Pinpoint the cell where the given text exists, returning its (x, y) midpoint coordinate. 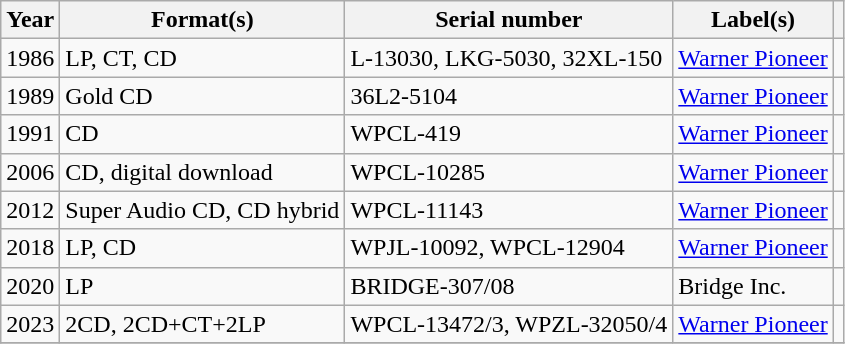
WPCL-419 (509, 134)
2018 (30, 248)
LP, CD (202, 248)
2CD, 2CD+CT+2LP (202, 324)
LP, CT, CD (202, 58)
2020 (30, 286)
BRIDGE-307/08 (509, 286)
Serial number (509, 20)
LP (202, 286)
Bridge Inc. (753, 286)
CD (202, 134)
Label(s) (753, 20)
L-13030, LKG-5030, 32XL-150 (509, 58)
Format(s) (202, 20)
2006 (30, 172)
Super Audio CD, CD hybrid (202, 210)
1991 (30, 134)
Year (30, 20)
WPCL-13472/3, WPZL-32050/4 (509, 324)
36L2-5104 (509, 96)
WPCL-11143 (509, 210)
1989 (30, 96)
1986 (30, 58)
WPCL-10285 (509, 172)
CD, digital download (202, 172)
2012 (30, 210)
Gold CD (202, 96)
2023 (30, 324)
WPJL-10092, WPCL-12904 (509, 248)
